Return [x, y] of the center of cell containing provided text 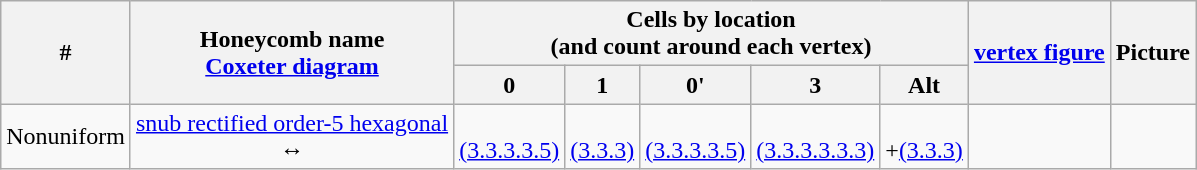
(3.3.3.3.3.3) [816, 136]
Honeycomb nameCoxeter diagram [292, 52]
Alt [924, 85]
snub rectified order-5 hexagonal ↔ [292, 136]
0' [696, 85]
0 [510, 85]
3 [816, 85]
# [66, 52]
vertex figure [1039, 52]
1 [602, 85]
Cells by location(and count around each vertex) [712, 34]
Nonuniform [66, 136]
+(3.3.3) [924, 136]
Picture [1152, 52]
(3.3.3) [602, 136]
